Locate the cell with the specified text and output its [X, Y] center coordinate. 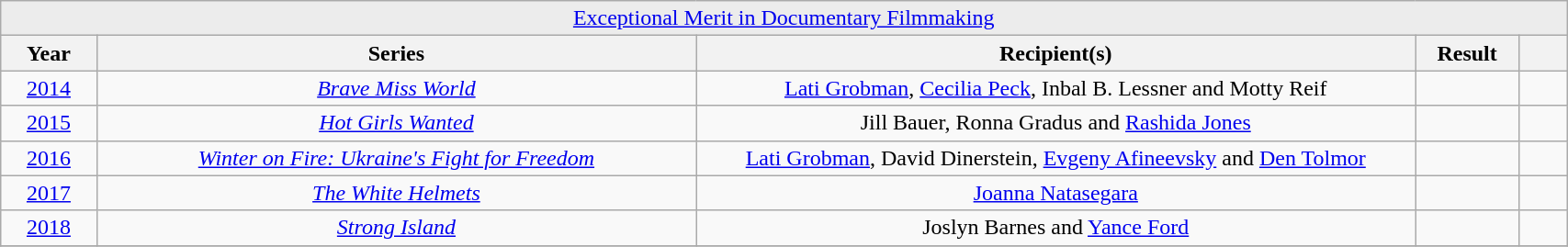
Brave Miss World [397, 88]
Strong Island [397, 228]
Joanna Natasegara [1056, 193]
Winter on Fire: Ukraine's Fight for Freedom [397, 158]
2016 [49, 158]
Joslyn Barnes and Yance Ford [1056, 228]
2017 [49, 193]
Result [1468, 53]
Exceptional Merit in Documentary Filmmaking [784, 18]
Lati Grobman, Cecilia Peck, Inbal B. Lessner and Motty Reif [1056, 88]
Series [397, 53]
2018 [49, 228]
Recipient(s) [1056, 53]
Hot Girls Wanted [397, 123]
Lati Grobman, David Dinerstein, Evgeny Afineevsky and Den Tolmor [1056, 158]
2014 [49, 88]
Jill Bauer, Ronna Gradus and Rashida Jones [1056, 123]
Year [49, 53]
2015 [49, 123]
The White Helmets [397, 193]
